Determine the [x, y] coordinate at the center of the cell enclosing the given text.  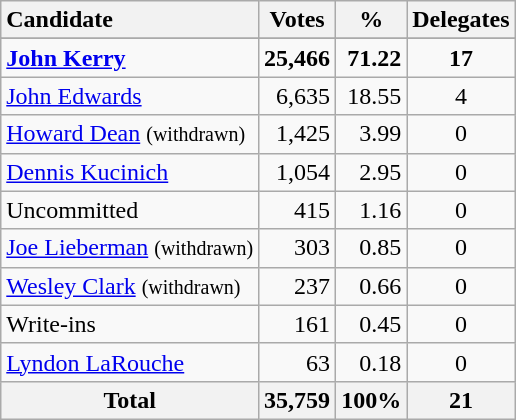
71.22 [372, 58]
100% [372, 400]
Wesley Clark (withdrawn) [130, 286]
0.66 [372, 286]
Dennis Kucinich [130, 172]
Delegates [461, 20]
Write-ins [130, 324]
1,425 [298, 134]
% [372, 20]
0.45 [372, 324]
25,466 [298, 58]
Lyndon LaRouche [130, 362]
6,635 [298, 96]
35,759 [298, 400]
Howard Dean (withdrawn) [130, 134]
18.55 [372, 96]
2.95 [372, 172]
1,054 [298, 172]
303 [298, 248]
Uncommitted [130, 210]
Votes [298, 20]
0.18 [372, 362]
Joe Lieberman (withdrawn) [130, 248]
0.85 [372, 248]
63 [298, 362]
21 [461, 400]
3.99 [372, 134]
1.16 [372, 210]
John Edwards [130, 96]
John Kerry [130, 58]
415 [298, 210]
237 [298, 286]
Candidate [130, 20]
4 [461, 96]
161 [298, 324]
17 [461, 58]
Total [130, 400]
